Identify which cell holds the provided text, then report its [X, Y] central coordinate. 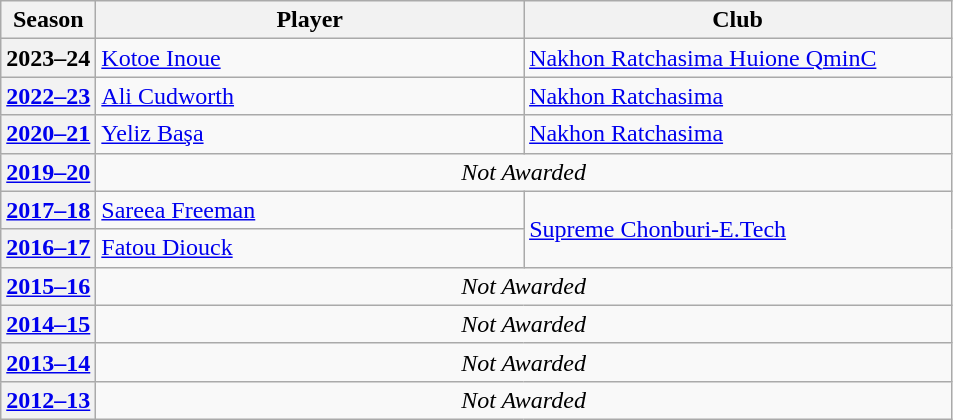
2012–13 [48, 400]
2023–24 [48, 58]
2017–18 [48, 210]
2014–15 [48, 324]
2016–17 [48, 248]
2020–21 [48, 134]
Club [738, 20]
2022–23 [48, 96]
Ali Cudworth [310, 96]
Yeliz Başa [310, 134]
Supreme Chonburi-E.Tech [738, 229]
Player [310, 20]
2013–14 [48, 362]
Season [48, 20]
Fatou Diouck [310, 248]
Nakhon Ratchasima Huione QminC [738, 58]
2015–16 [48, 286]
Kotoe Inoue [310, 58]
2019–20 [48, 172]
Sareea Freeman [310, 210]
